Extract the [X, Y] coordinate from the center of the cell holding the provided text.  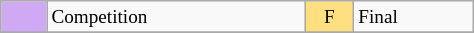
Final [414, 17]
F [330, 17]
Competition [176, 17]
